Return [X, Y] of the center of cell containing provided text 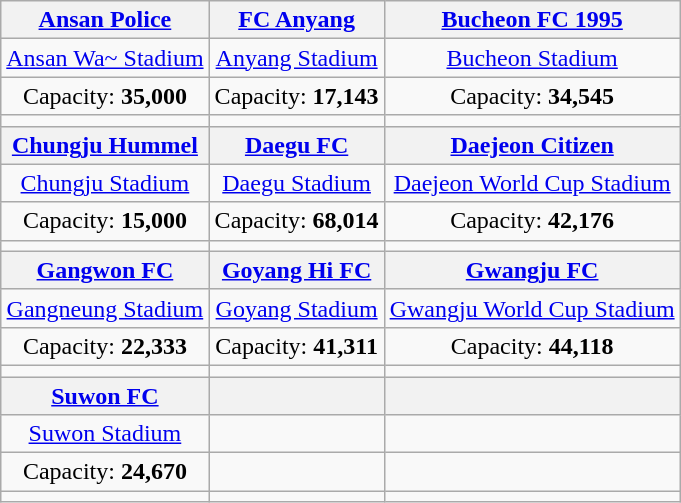
Gwangju World Cup Stadium [532, 308]
Daegu Stadium [296, 183]
Capacity: 24,670 [105, 472]
Anyang Stadium [296, 58]
Chungju Stadium [105, 183]
Goyang Hi FC [296, 270]
Chungju Hummel [105, 145]
Ansan Wa~ Stadium [105, 58]
Gangneung Stadium [105, 308]
Capacity: 41,311 [296, 346]
FC Anyang [296, 20]
Capacity: 17,143 [296, 96]
Suwon Stadium [105, 434]
Capacity: 68,014 [296, 221]
Capacity: 44,118 [532, 346]
Capacity: 42,176 [532, 221]
Goyang Stadium [296, 308]
Capacity: 35,000 [105, 96]
Capacity: 15,000 [105, 221]
Bucheon FC 1995 [532, 20]
Capacity: 22,333 [105, 346]
Gwangju FC [532, 270]
Ansan Police [105, 20]
Daegu FC [296, 145]
Gangwon FC [105, 270]
Daejeon Citizen [532, 145]
Suwon FC [105, 395]
Daejeon World Cup Stadium [532, 183]
Bucheon Stadium [532, 58]
Capacity: 34,545 [532, 96]
